Search for the cell housing the specified text and yield its [X, Y] center coordinate. 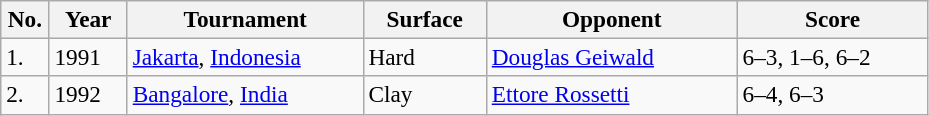
6–3, 1–6, 6–2 [832, 57]
1992 [88, 95]
Jakarta, Indonesia [245, 57]
Opponent [612, 19]
6–4, 6–3 [832, 95]
Score [832, 19]
1991 [88, 57]
1. [25, 57]
Clay [424, 95]
2. [25, 95]
Ettore Rossetti [612, 95]
Year [88, 19]
Hard [424, 57]
Bangalore, India [245, 95]
Douglas Geiwald [612, 57]
No. [25, 19]
Tournament [245, 19]
Surface [424, 19]
